Pinpoint the cell where the given text exists, returning its [x, y] midpoint coordinate. 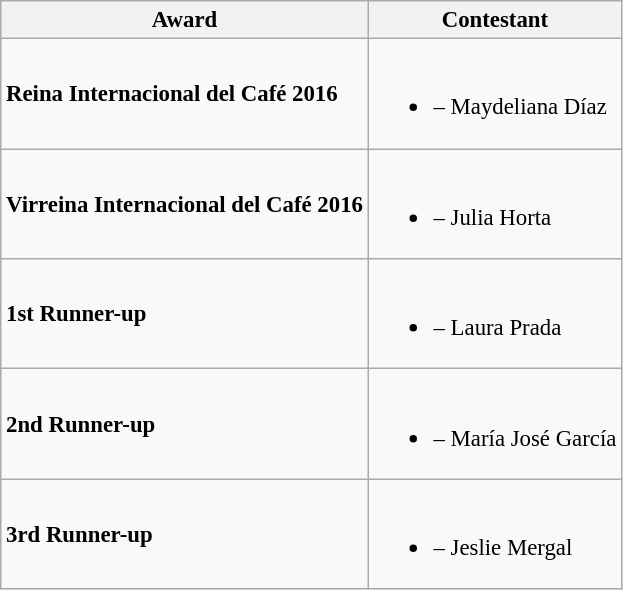
3rd Runner-up [184, 534]
1st Runner-up [184, 314]
– Julia Horta [494, 204]
Virreina Internacional del Café 2016 [184, 204]
– Jeslie Mergal [494, 534]
Award [184, 20]
– Maydeliana Díaz [494, 94]
Contestant [494, 20]
Reina Internacional del Café 2016 [184, 94]
– Laura Prada [494, 314]
2nd Runner-up [184, 424]
– María José García [494, 424]
